Locate the cell with the specified text and output its [X, Y] center coordinate. 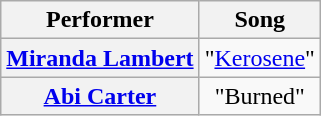
Song [260, 20]
Performer [100, 20]
Abi Carter [100, 96]
"Burned" [260, 96]
Miranda Lambert [100, 58]
"Kerosene" [260, 58]
